Determine the (x, y) coordinate at the center of the cell enclosing the given text.  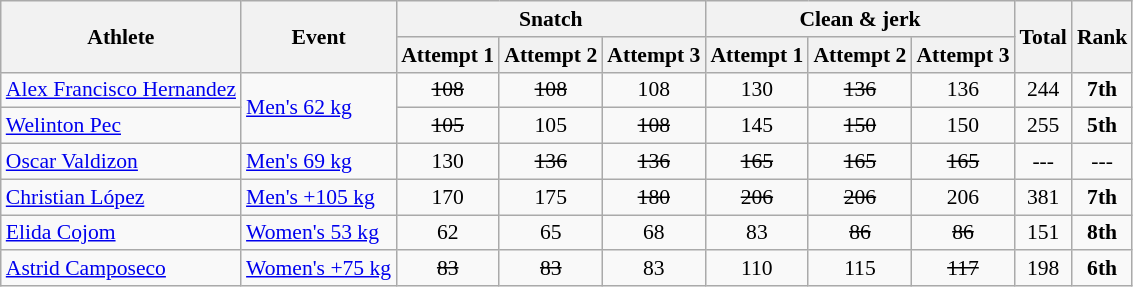
Men's 69 kg (318, 162)
65 (550, 233)
Men's +105 kg (318, 197)
Athlete (121, 36)
151 (1044, 233)
Men's 62 kg (318, 108)
255 (1044, 126)
170 (448, 197)
Alex Francisco Hernandez (121, 90)
145 (756, 126)
Snatch (550, 19)
110 (756, 269)
68 (654, 233)
Welinton Pec (121, 126)
62 (448, 233)
198 (1044, 269)
115 (860, 269)
Oscar Valdizon (121, 162)
Women's +75 kg (318, 269)
Rank (1102, 36)
Clean & jerk (860, 19)
6th (1102, 269)
Elida Cojom (121, 233)
Event (318, 36)
8th (1102, 233)
Women's 53 kg (318, 233)
381 (1044, 197)
117 (962, 269)
Total (1044, 36)
180 (654, 197)
5th (1102, 126)
Astrid Camposeco (121, 269)
Christian López (121, 197)
244 (1044, 90)
175 (550, 197)
